Determine the [x, y] coordinate at the center of the cell enclosing the given text.  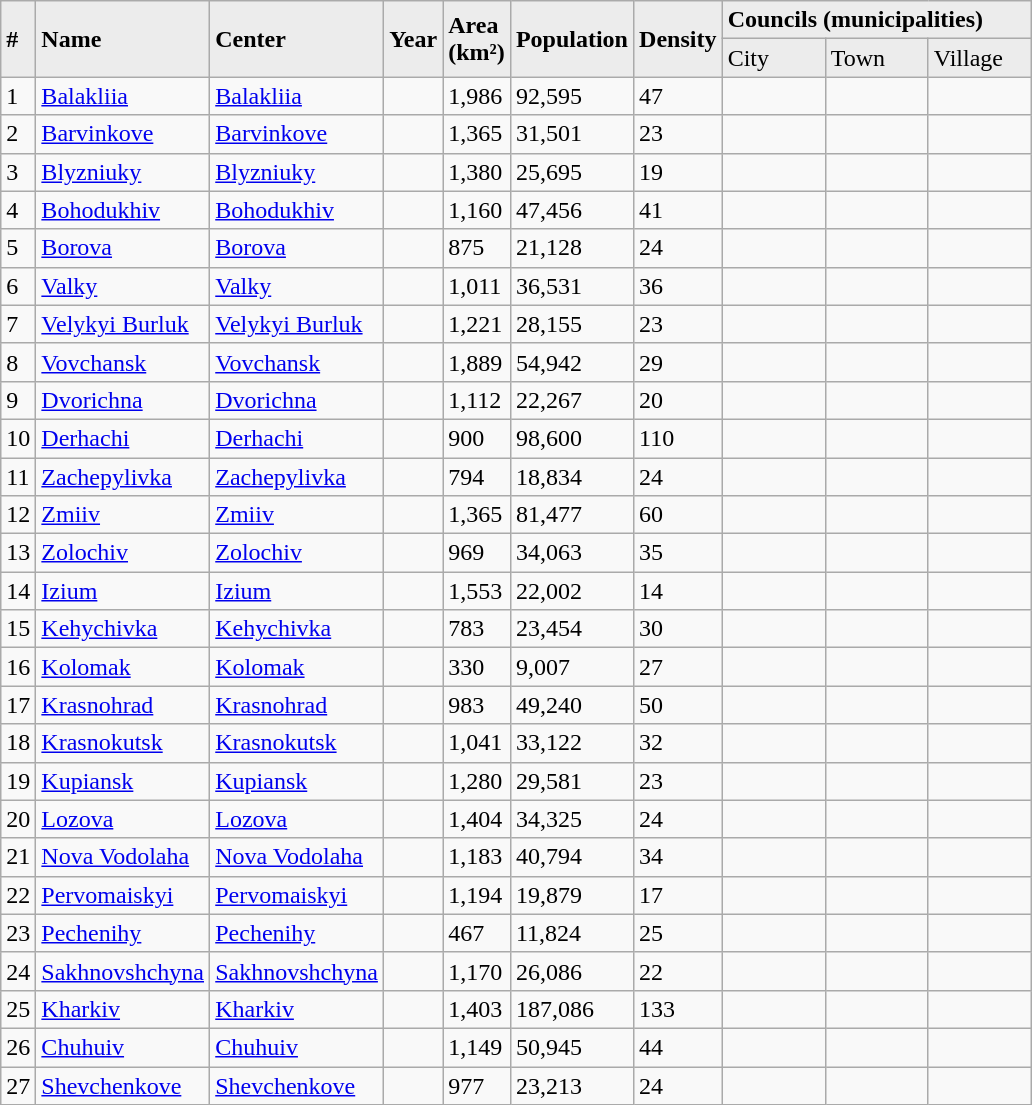
Density [678, 39]
12 [18, 515]
Population [572, 39]
9,007 [572, 667]
Center [297, 39]
49,240 [572, 705]
1,183 [477, 857]
1 [18, 96]
# [18, 39]
60 [678, 515]
7 [18, 324]
133 [678, 1009]
1,221 [477, 324]
47 [678, 96]
22,267 [572, 400]
16 [18, 667]
11 [18, 477]
983 [477, 705]
Village [980, 58]
8 [18, 362]
98,600 [572, 438]
44 [678, 1047]
19,879 [572, 895]
10 [18, 438]
21,128 [572, 248]
1,160 [477, 210]
13 [18, 553]
1,404 [477, 819]
23,454 [572, 629]
33,122 [572, 743]
794 [477, 477]
81,477 [572, 515]
26 [18, 1047]
22,002 [572, 591]
330 [477, 667]
31,501 [572, 134]
26,086 [572, 971]
Town [876, 58]
City [774, 58]
4 [18, 210]
18,834 [572, 477]
28,155 [572, 324]
1,194 [477, 895]
1,553 [477, 591]
187,086 [572, 1009]
Area(km²) [477, 39]
23,213 [572, 1085]
1,986 [477, 96]
36 [678, 286]
47,456 [572, 210]
25,695 [572, 172]
5 [18, 248]
1,170 [477, 971]
Councils (municipalities) [876, 20]
50,945 [572, 1047]
875 [477, 248]
34 [678, 857]
Year [414, 39]
36,531 [572, 286]
1,041 [477, 743]
50 [678, 705]
110 [678, 438]
18 [18, 743]
1,280 [477, 781]
41 [678, 210]
6 [18, 286]
29 [678, 362]
29,581 [572, 781]
9 [18, 400]
1,380 [477, 172]
21 [18, 857]
11,824 [572, 933]
30 [678, 629]
1,149 [477, 1047]
32 [678, 743]
15 [18, 629]
900 [477, 438]
977 [477, 1085]
1,403 [477, 1009]
1,889 [477, 362]
34,063 [572, 553]
783 [477, 629]
969 [477, 553]
Name [123, 39]
3 [18, 172]
1,112 [477, 400]
467 [477, 933]
1,011 [477, 286]
2 [18, 134]
35 [678, 553]
40,794 [572, 857]
92,595 [572, 96]
54,942 [572, 362]
34,325 [572, 819]
